Scan for the cell matching the given text and deliver its (x, y) coordinate at center. 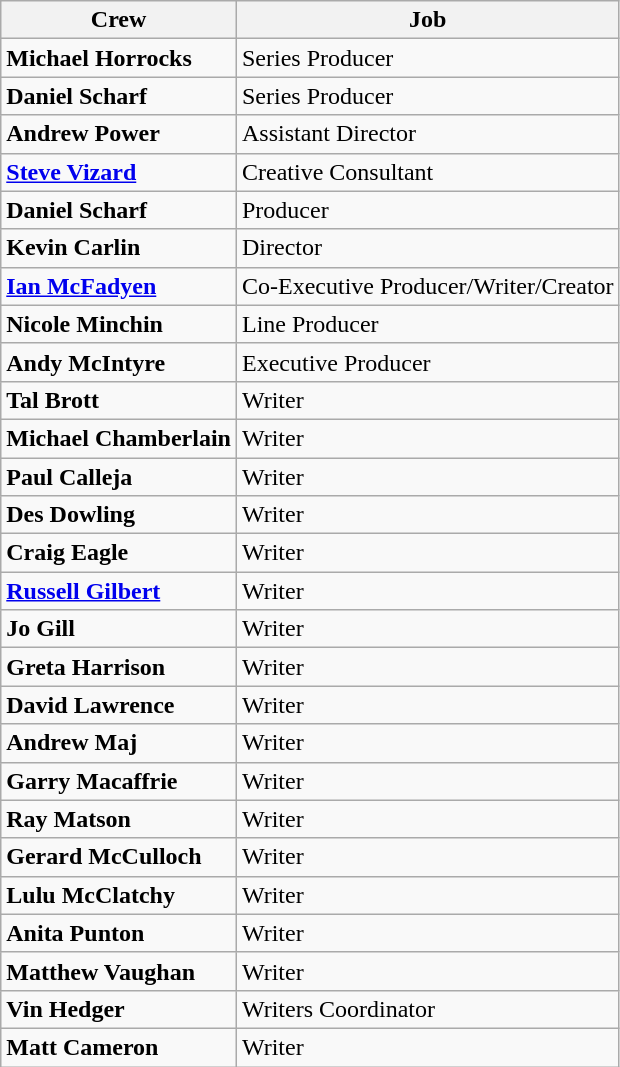
Steve Vizard (119, 172)
Matthew Vaughan (119, 971)
Garry Macaffrie (119, 781)
Job (428, 20)
Vin Hedger (119, 1009)
Tal Brott (119, 400)
Director (428, 248)
Line Producer (428, 324)
Ray Matson (119, 819)
Producer (428, 210)
David Lawrence (119, 705)
Co-Executive Producer/Writer/Creator (428, 286)
Andrew Maj (119, 743)
Andy McIntyre (119, 362)
Jo Gill (119, 629)
Lulu McClatchy (119, 895)
Andrew Power (119, 134)
Nicole Minchin (119, 324)
Assistant Director (428, 134)
Paul Calleja (119, 477)
Russell Gilbert (119, 591)
Michael Chamberlain (119, 438)
Executive Producer (428, 362)
Anita Punton (119, 933)
Des Dowling (119, 515)
Kevin Carlin (119, 248)
Greta Harrison (119, 667)
Ian McFadyen (119, 286)
Crew (119, 20)
Matt Cameron (119, 1047)
Craig Eagle (119, 553)
Gerard McCulloch (119, 857)
Creative Consultant (428, 172)
Writers Coordinator (428, 1009)
Michael Horrocks (119, 58)
